Determine the (x, y) coordinate at the center of the cell enclosing the given text.  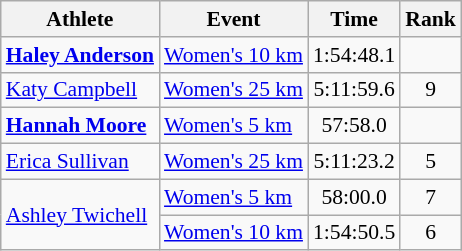
5:11:59.6 (354, 90)
Athlete (80, 19)
Katy Campbell (80, 90)
Event (234, 19)
5 (430, 162)
1:54:50.5 (354, 233)
Haley Anderson (80, 55)
6 (430, 233)
Erica Sullivan (80, 162)
Rank (430, 19)
5:11:23.2 (354, 162)
Ashley Twichell (80, 214)
Hannah Moore (80, 126)
1:54:48.1 (354, 55)
9 (430, 90)
58:00.0 (354, 197)
7 (430, 197)
57:58.0 (354, 126)
Time (354, 19)
